Identify which cell holds the provided text, then report its (X, Y) central coordinate. 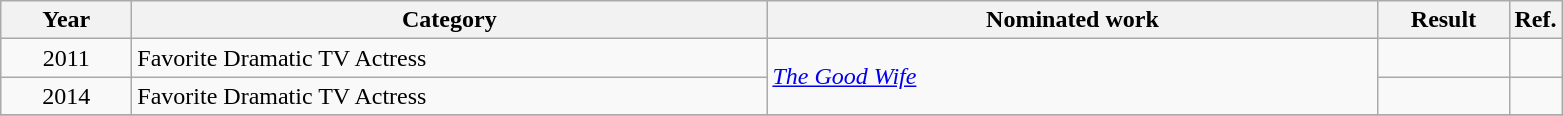
Result (1444, 20)
Category (450, 20)
2011 (66, 58)
Nominated work (1072, 20)
2014 (66, 96)
The Good Wife (1072, 77)
Ref. (1536, 20)
Year (66, 20)
